Identify which cell holds the provided text, then report its [X, Y] central coordinate. 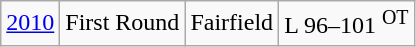
2010 [30, 24]
L 96–101 OT [347, 24]
First Round [122, 24]
Fairfield [232, 24]
